Locate the cell with the specified text and output its [X, Y] center coordinate. 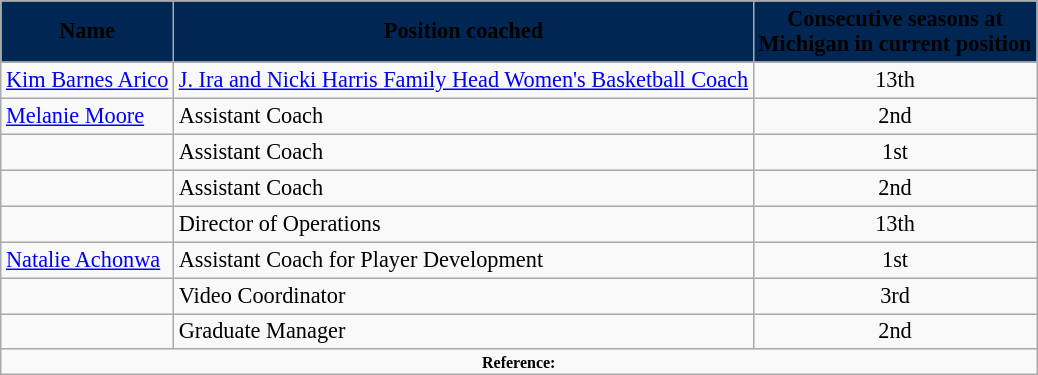
Graduate Manager [464, 331]
Consecutive seasons atMichigan in current position [894, 32]
3rd [894, 295]
Kim Barnes Arico [88, 80]
Reference: [519, 361]
Assistant Coach for Player Development [464, 260]
J. Ira and Nicki Harris Family Head Women's Basketball Coach [464, 80]
Position coached [464, 32]
Name [88, 32]
Video Coordinator [464, 295]
Director of Operations [464, 224]
Natalie Achonwa [88, 260]
Melanie Moore [88, 116]
